Capture the cell that displays the provided text and extract its (x, y) central coordinate. 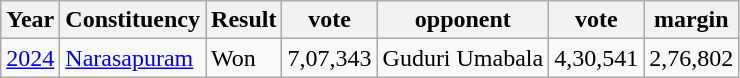
7,07,343 (330, 58)
4,30,541 (596, 58)
opponent (463, 20)
margin (692, 20)
Narasapuram (133, 58)
Constituency (133, 20)
Year (30, 20)
Result (244, 20)
Won (244, 58)
2024 (30, 58)
2,76,802 (692, 58)
Guduri Umabala (463, 58)
